Return the [X, Y] coordinate for the center point of the cell that contains the specified text.  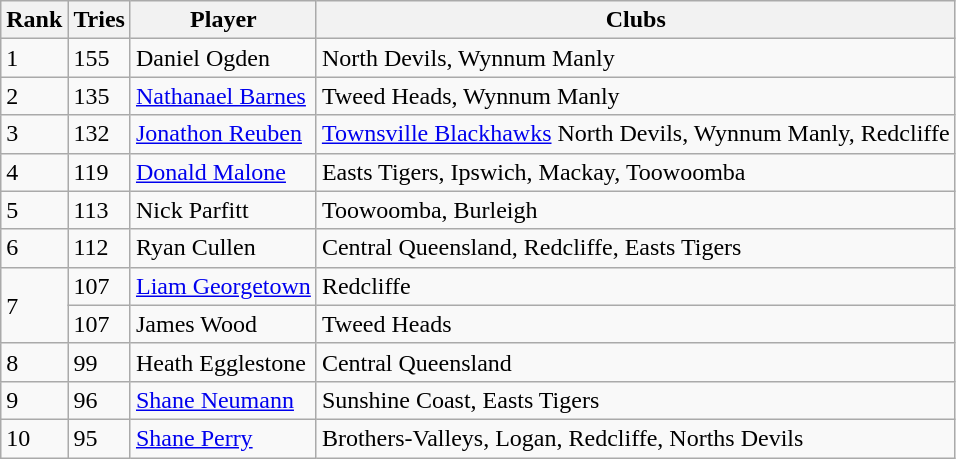
132 [100, 134]
Heath Egglestone [223, 362]
7 [34, 305]
Nathanael Barnes [223, 96]
99 [100, 362]
Ryan Cullen [223, 248]
96 [100, 400]
Rank [34, 20]
8 [34, 362]
Townsville Blackhawks North Devils, Wynnum Manly, Redcliffe [636, 134]
Donald Malone [223, 172]
Liam Georgetown [223, 286]
Brothers-Valleys, Logan, Redcliffe, Norths Devils [636, 438]
119 [100, 172]
6 [34, 248]
Clubs [636, 20]
Easts Tigers, Ipswich, Mackay, Toowoomba [636, 172]
95 [100, 438]
North Devils, Wynnum Manly [636, 58]
James Wood [223, 324]
9 [34, 400]
4 [34, 172]
Central Queensland, Redcliffe, Easts Tigers [636, 248]
3 [34, 134]
Shane Perry [223, 438]
Toowoomba, Burleigh [636, 210]
Sunshine Coast, Easts Tigers [636, 400]
Nick Parfitt [223, 210]
Tweed Heads [636, 324]
1 [34, 58]
5 [34, 210]
Central Queensland [636, 362]
135 [100, 96]
Player [223, 20]
Shane Neumann [223, 400]
Redcliffe [636, 286]
10 [34, 438]
155 [100, 58]
2 [34, 96]
112 [100, 248]
Daniel Ogden [223, 58]
Tries [100, 20]
Jonathon Reuben [223, 134]
Tweed Heads, Wynnum Manly [636, 96]
113 [100, 210]
